Return the (X, Y) coordinate for the center point of the cell that contains the specified text.  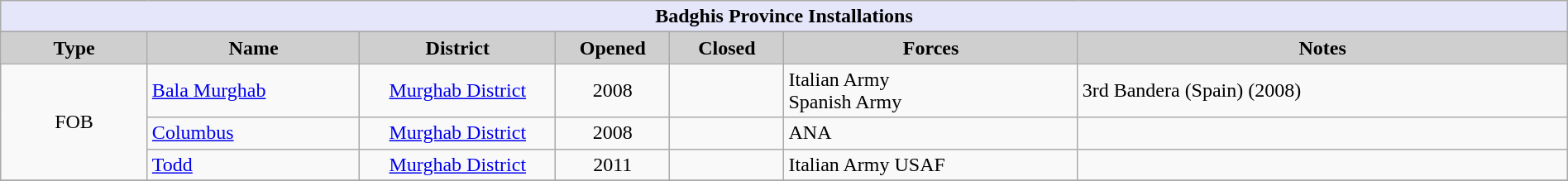
FOB (74, 122)
Opened (613, 48)
3rd Bandera (Spain) (2008) (1322, 91)
Bala Murghab (253, 91)
Italian Army Spanish Army (931, 91)
Todd (253, 164)
Badghis Province Installations (784, 17)
Notes (1322, 48)
ANA (931, 133)
Name (253, 48)
2011 (613, 164)
Closed (727, 48)
Italian Army USAF (931, 164)
Columbus (253, 133)
Forces (931, 48)
Type (74, 48)
District (458, 48)
